Find where the given text appears and provide that cell's center as [x, y] coordinate. 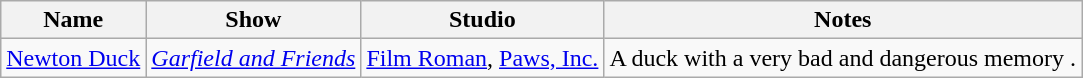
Show [254, 20]
Name [74, 20]
Film Roman, Paws, Inc. [482, 58]
Notes [843, 20]
Newton Duck [74, 58]
A duck with a very bad and dangerous memory . [843, 58]
Garfield and Friends [254, 58]
Studio [482, 20]
